Detect which cell encompasses the target text, then output its [X, Y] center coordinate. 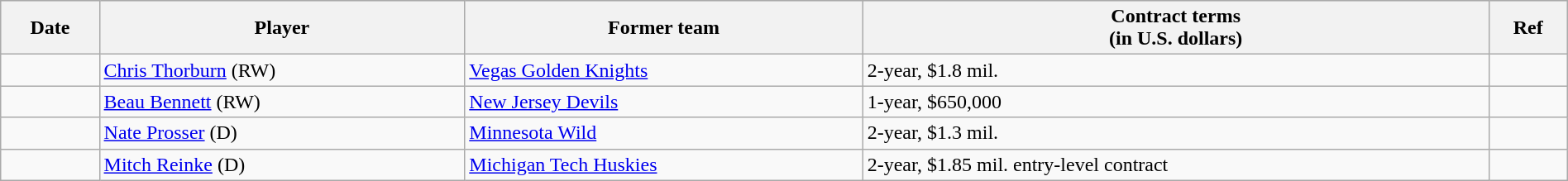
2-year, $1.3 mil. [1176, 133]
2-year, $1.8 mil. [1176, 70]
2-year, $1.85 mil. entry-level contract [1176, 164]
Vegas Golden Knights [663, 70]
Date [50, 28]
Chris Thorburn (RW) [282, 70]
Beau Bennett (RW) [282, 102]
Minnesota Wild [663, 133]
Player [282, 28]
Ref [1528, 28]
Former team [663, 28]
1-year, $650,000 [1176, 102]
Mitch Reinke (D) [282, 164]
Michigan Tech Huskies [663, 164]
Nate Prosser (D) [282, 133]
New Jersey Devils [663, 102]
Contract terms(in U.S. dollars) [1176, 28]
